Detect which cell encompasses the target text, then output its [x, y] center coordinate. 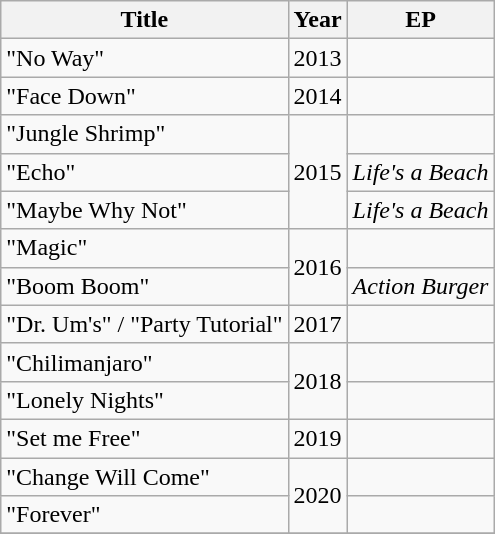
"Magic" [144, 248]
Title [144, 20]
Year [318, 20]
2020 [318, 496]
EP [420, 20]
"Face Down" [144, 96]
"Boom Boom" [144, 286]
"Change Will Come" [144, 477]
2018 [318, 381]
2017 [318, 324]
2015 [318, 172]
2013 [318, 58]
"Forever" [144, 515]
2014 [318, 96]
"Lonely Nights" [144, 400]
"Maybe Why Not" [144, 210]
"Echo" [144, 172]
2016 [318, 267]
"Chilimanjaro" [144, 362]
"Set me Free" [144, 438]
2019 [318, 438]
"Jungle Shrimp" [144, 134]
Action Burger [420, 286]
"Dr. Um's" / "Party Tutorial" [144, 324]
"No Way" [144, 58]
